For the text-containing cell, return its midpoint in (x, y) coordinate format. 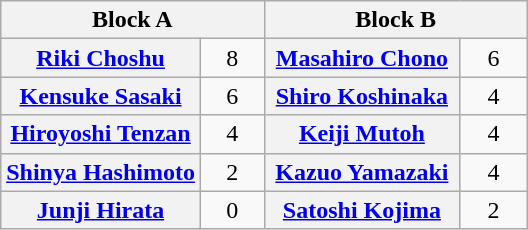
Riki Choshu (101, 58)
Kazuo Yamazaki (362, 172)
Masahiro Chono (362, 58)
Kensuke Sasaki (101, 96)
Shinya Hashimoto (101, 172)
8 (232, 58)
Hiroyoshi Tenzan (101, 134)
Satoshi Kojima (362, 210)
Junji Hirata (101, 210)
Block A (132, 20)
Block B (396, 20)
0 (232, 210)
Keiji Mutoh (362, 134)
Shiro Koshinaka (362, 96)
